Detect which cell encompasses the target text, then output its [X, Y] center coordinate. 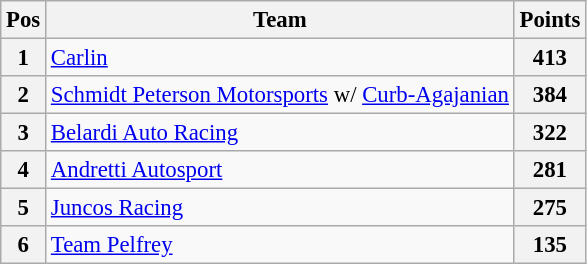
Team [280, 20]
Points [550, 20]
Juncos Racing [280, 208]
Carlin [280, 58]
Belardi Auto Racing [280, 133]
3 [24, 133]
2 [24, 95]
4 [24, 170]
135 [550, 245]
Pos [24, 20]
5 [24, 208]
275 [550, 208]
6 [24, 245]
281 [550, 170]
Andretti Autosport [280, 170]
1 [24, 58]
Team Pelfrey [280, 245]
384 [550, 95]
322 [550, 133]
413 [550, 58]
Schmidt Peterson Motorsports w/ Curb-Agajanian [280, 95]
